From the cell containing the given text, extract its center point as (x, y) coordinate. 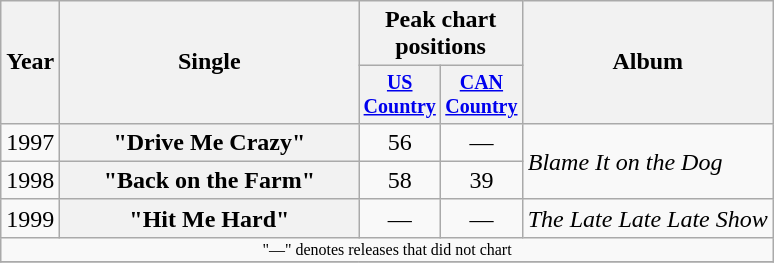
Year (30, 62)
"Drive Me Crazy" (210, 142)
The Late Late Late Show (648, 218)
"—" denotes releases that did not chart (388, 249)
Blame It on the Dog (648, 161)
56 (400, 142)
39 (482, 180)
1998 (30, 180)
Album (648, 62)
1997 (30, 142)
"Hit Me Hard" (210, 218)
"Back on the Farm" (210, 180)
CAN Country (482, 94)
Peak chartpositions (440, 34)
1999 (30, 218)
Single (210, 62)
58 (400, 180)
US Country (400, 94)
